Find where the given text appears and provide that cell's center as (x, y) coordinate. 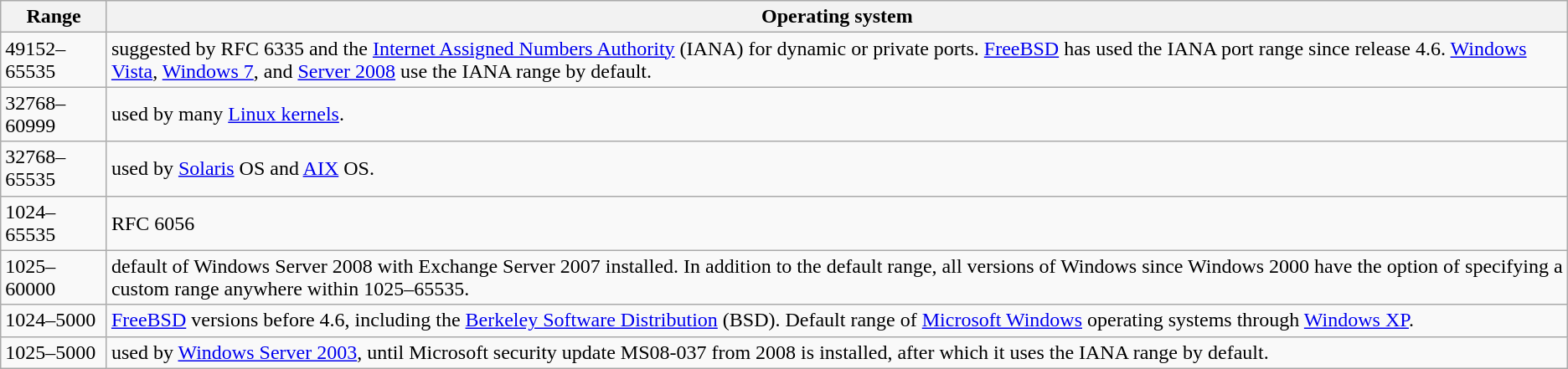
49152–65535 (54, 60)
Operating system (837, 17)
RFC 6056 (837, 223)
32768–65535 (54, 169)
Range (54, 17)
used by many Linux kernels. (837, 114)
32768–60999 (54, 114)
1025–60000 (54, 278)
1024–65535 (54, 223)
used by Windows Server 2003, until Microsoft security update MS08-037 from 2008 is installed, after which it uses the IANA range by default. (837, 352)
used by Solaris OS and AIX OS. (837, 169)
1024–5000 (54, 320)
1025–5000 (54, 352)
